Output the (x, y) coordinate of the center of the cell containing the given text.  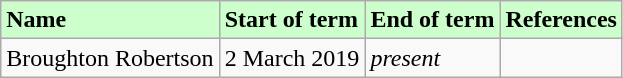
Broughton Robertson (110, 58)
Name (110, 20)
Start of term (292, 20)
present (432, 58)
End of term (432, 20)
References (562, 20)
2 March 2019 (292, 58)
